Search for the cell housing the specified text and yield its [x, y] center coordinate. 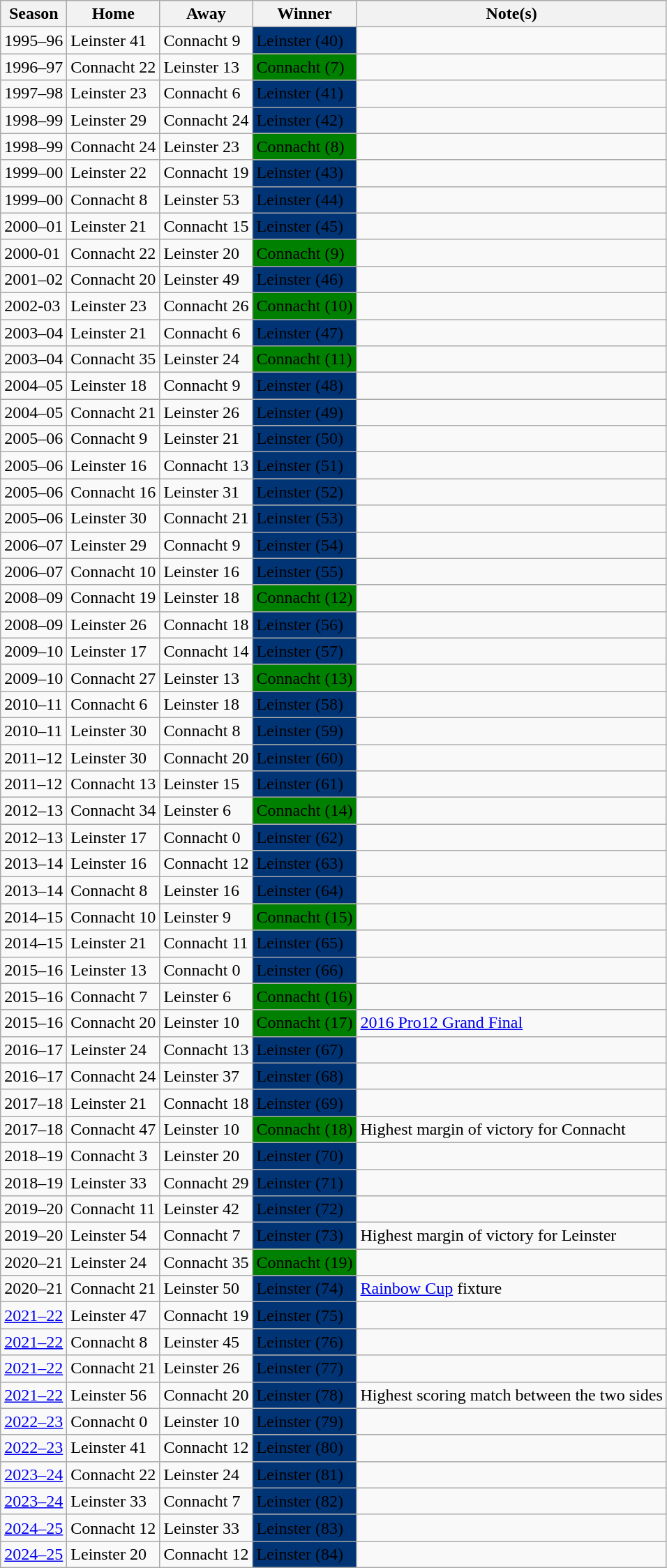
Highest margin of victory for Leinster [511, 1236]
1995–96 [33, 40]
Leinster (43) [304, 173]
Leinster (44) [304, 200]
Leinster 56 [113, 1395]
Connacht (7) [304, 67]
Leinster (71) [304, 1183]
Connacht (9) [304, 253]
Leinster 47 [113, 1315]
2001–02 [33, 279]
Leinster (47) [304, 333]
Leinster 50 [207, 1289]
Leinster (50) [304, 439]
Connacht 27 [113, 678]
Connacht 26 [207, 306]
2000–01 [33, 226]
Leinster 15 [207, 784]
1997–98 [33, 94]
Note(s) [511, 14]
Leinster (59) [304, 731]
Leinster 54 [113, 1236]
Leinster (64) [304, 890]
Leinster 9 [207, 917]
Connacht (11) [304, 359]
Leinster (80) [304, 1448]
Leinster (79) [304, 1421]
Leinster 49 [207, 279]
Leinster (83) [304, 1528]
2016 Pro12 Grand Final [511, 1023]
Leinster (60) [304, 757]
Connacht 29 [207, 1183]
Connacht 14 [207, 651]
Leinster (70) [304, 1156]
Leinster (51) [304, 465]
Connacht 34 [113, 811]
Leinster (46) [304, 279]
Away [207, 14]
Leinster (69) [304, 1103]
Connacht (14) [304, 811]
Connacht (12) [304, 598]
Leinster (58) [304, 704]
Leinster (48) [304, 386]
Home [113, 14]
Leinster (82) [304, 1501]
Leinster (73) [304, 1236]
Connacht 47 [113, 1129]
2000-01 [33, 253]
Rainbow Cup fixture [511, 1289]
Leinster (42) [304, 120]
Leinster (66) [304, 970]
Leinster 37 [207, 1076]
Leinster (40) [304, 40]
Leinster (78) [304, 1395]
Leinster (72) [304, 1209]
Leinster (68) [304, 1076]
Leinster (81) [304, 1474]
Leinster (84) [304, 1554]
Connacht 3 [113, 1156]
1996–97 [33, 67]
Leinster 45 [207, 1342]
Connacht (16) [304, 996]
Leinster (76) [304, 1342]
Leinster (77) [304, 1368]
Leinster 42 [207, 1209]
Leinster (75) [304, 1315]
Leinster 22 [113, 173]
Leinster 31 [207, 492]
Connacht (10) [304, 306]
Leinster (53) [304, 518]
Connacht 15 [207, 226]
Connacht 16 [113, 492]
Leinster (57) [304, 651]
Connacht (13) [304, 678]
Leinster (54) [304, 545]
Season [33, 14]
Connacht (8) [304, 147]
Leinster (41) [304, 94]
Highest margin of victory for Connacht [511, 1129]
Leinster (49) [304, 412]
Connacht (15) [304, 917]
Leinster (65) [304, 943]
Leinster (61) [304, 784]
Connacht (19) [304, 1262]
2002-03 [33, 306]
Highest scoring match between the two sides [511, 1395]
Leinster 53 [207, 200]
Connacht (18) [304, 1129]
Winner [304, 14]
Leinster (55) [304, 572]
Leinster (62) [304, 837]
Leinster (74) [304, 1289]
Leinster (67) [304, 1050]
Leinster (63) [304, 864]
Leinster (45) [304, 226]
Leinster (56) [304, 625]
Connacht (17) [304, 1023]
Leinster (52) [304, 492]
